Extract the (X, Y) coordinate from the center of the cell holding the provided text.  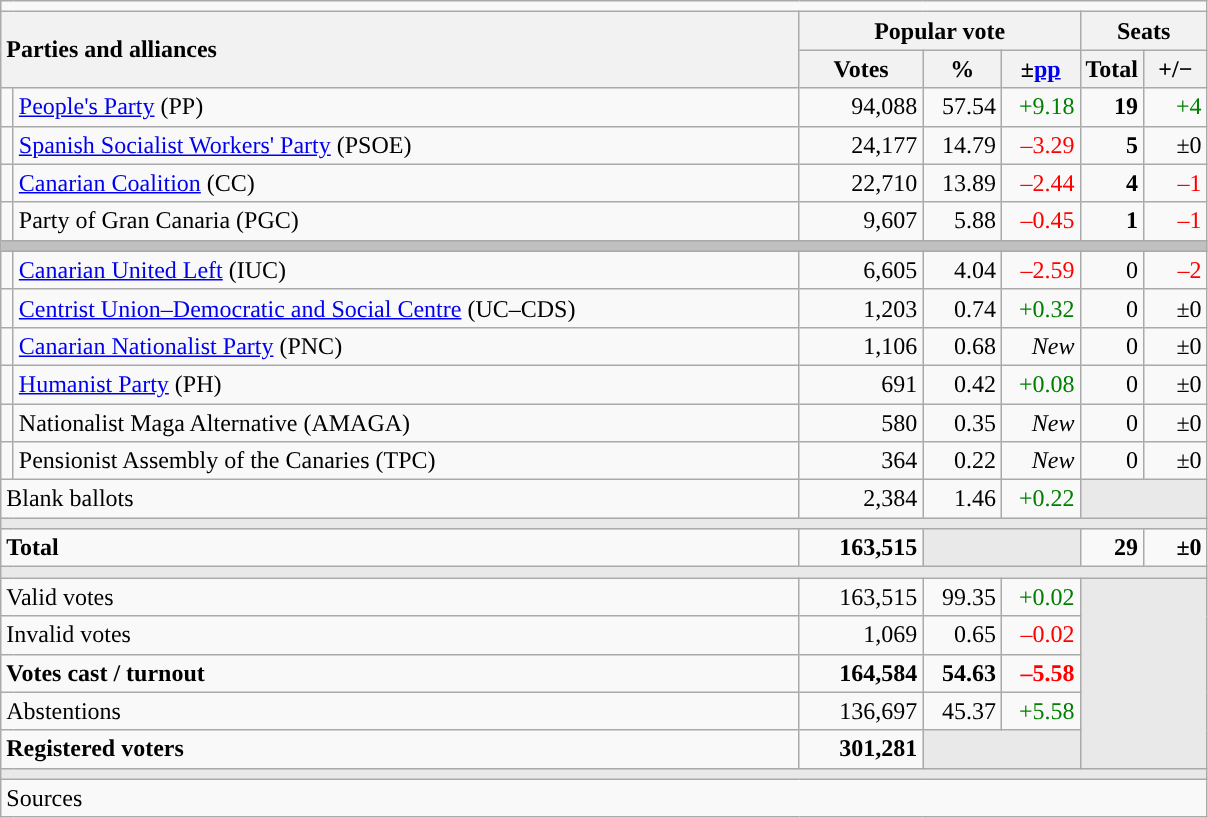
691 (861, 384)
Canarian Nationalist Party (PNC) (406, 346)
Votes cast / turnout (400, 673)
–5.58 (1040, 673)
Party of Gran Canaria (PGC) (406, 221)
19 (1112, 107)
–2.59 (1040, 270)
22,710 (861, 183)
Sources (604, 798)
164,584 (861, 673)
Humanist Party (PH) (406, 384)
1.46 (962, 499)
57.54 (962, 107)
0.35 (962, 423)
24,177 (861, 145)
Canarian United Left (IUC) (406, 270)
94,088 (861, 107)
Seats (1144, 31)
5.88 (962, 221)
301,281 (861, 749)
0.22 (962, 461)
99.35 (962, 597)
580 (861, 423)
Popular vote (940, 31)
0.65 (962, 635)
4 (1112, 183)
1,069 (861, 635)
0.42 (962, 384)
+5.58 (1040, 711)
Invalid votes (400, 635)
29 (1112, 548)
1 (1112, 221)
+0.32 (1040, 308)
Valid votes (400, 597)
+/− (1176, 69)
14.79 (962, 145)
136,697 (861, 711)
+0.08 (1040, 384)
–0.02 (1040, 635)
+0.02 (1040, 597)
Centrist Union–Democratic and Social Centre (UC–CDS) (406, 308)
% (962, 69)
+0.22 (1040, 499)
45.37 (962, 711)
+4 (1176, 107)
1,106 (861, 346)
2,384 (861, 499)
People's Party (PP) (406, 107)
Registered voters (400, 749)
–2 (1176, 270)
Abstentions (400, 711)
Blank ballots (400, 499)
Spanish Socialist Workers' Party (PSOE) (406, 145)
–3.29 (1040, 145)
54.63 (962, 673)
6,605 (861, 270)
Parties and alliances (400, 50)
13.89 (962, 183)
9,607 (861, 221)
Votes (861, 69)
Pensionist Assembly of the Canaries (TPC) (406, 461)
4.04 (962, 270)
–0.45 (1040, 221)
1,203 (861, 308)
Canarian Coalition (CC) (406, 183)
0.74 (962, 308)
Nationalist Maga Alternative (AMAGA) (406, 423)
5 (1112, 145)
–2.44 (1040, 183)
±pp (1040, 69)
+9.18 (1040, 107)
0.68 (962, 346)
364 (861, 461)
